Detect which cell encompasses the target text, then output its (x, y) center coordinate. 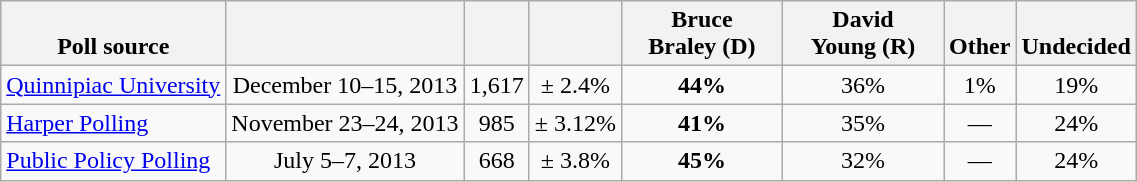
Harper Polling (114, 123)
July 5–7, 2013 (345, 161)
985 (496, 123)
Poll source (114, 34)
41% (702, 123)
DavidYoung (R) (862, 34)
35% (862, 123)
± 2.4% (575, 85)
19% (1076, 85)
36% (862, 85)
1,617 (496, 85)
Quinnipiac University (114, 85)
± 3.8% (575, 161)
668 (496, 161)
1% (980, 85)
BruceBraley (D) (702, 34)
Other (980, 34)
± 3.12% (575, 123)
Public Policy Polling (114, 161)
45% (702, 161)
44% (702, 85)
December 10–15, 2013 (345, 85)
November 23–24, 2013 (345, 123)
Undecided (1076, 34)
32% (862, 161)
